Determine the [x, y] coordinate at the center of the cell enclosing the given text.  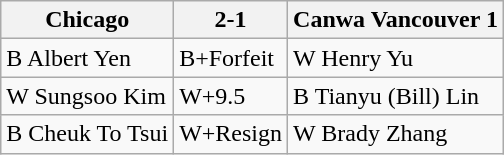
W+9.5 [231, 96]
W Sungsoo Kim [88, 96]
B Cheuk To Tsui [88, 134]
B Albert Yen [88, 58]
Canwa Vancouver 1 [396, 20]
2-1 [231, 20]
B+Forfeit [231, 58]
W Brady Zhang [396, 134]
B Tianyu (Bill) Lin [396, 96]
W+Resign [231, 134]
W Henry Yu [396, 58]
Chicago [88, 20]
